From the cell containing the given text, extract its center point as (X, Y) coordinate. 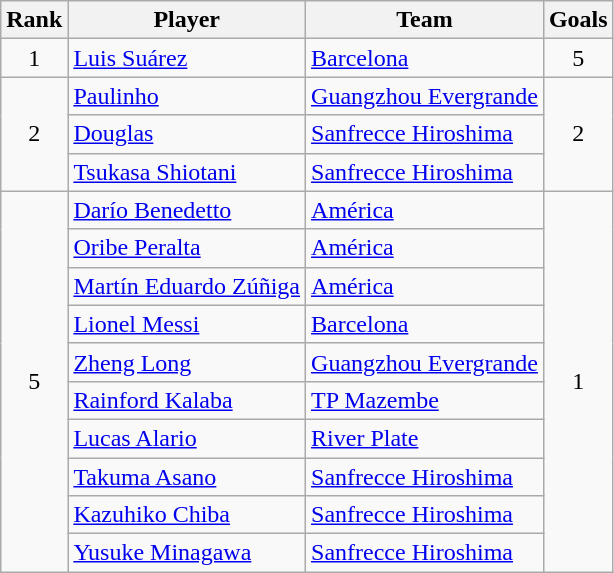
Goals (578, 20)
Yusuke Minagawa (187, 553)
Lionel Messi (187, 324)
Oribe Peralta (187, 248)
Lucas Alario (187, 438)
Team (425, 20)
Luis Suárez (187, 58)
Rank (34, 20)
Player (187, 20)
Takuma Asano (187, 477)
River Plate (425, 438)
Kazuhiko Chiba (187, 515)
Paulinho (187, 96)
Martín Eduardo Zúñiga (187, 286)
TP Mazembe (425, 400)
Zheng Long (187, 362)
Darío Benedetto (187, 210)
Rainford Kalaba (187, 400)
Douglas (187, 134)
Tsukasa Shiotani (187, 172)
